For the text-containing cell, return its midpoint in [X, Y] coordinate format. 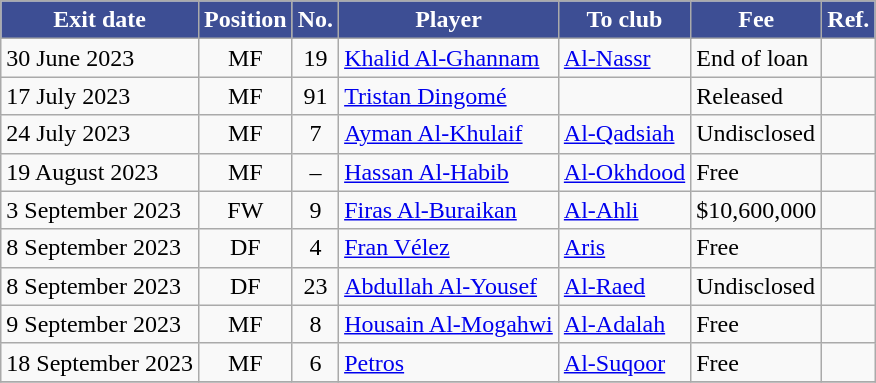
Ayman Al-Khulaif [449, 134]
Released [756, 96]
18 September 2023 [100, 362]
Hassan Al-Habib [449, 172]
Al-Raed [624, 286]
Al-Adalah [624, 324]
19 August 2023 [100, 172]
– [315, 172]
Al-Suqoor [624, 362]
Al-Ahli [624, 210]
Player [449, 20]
30 June 2023 [100, 58]
Aris [624, 248]
Housain Al-Mogahwi [449, 324]
Exit date [100, 20]
Fran Vélez [449, 248]
Petros [449, 362]
FW [245, 210]
19 [315, 58]
No. [315, 20]
6 [315, 362]
9 [315, 210]
24 July 2023 [100, 134]
4 [315, 248]
Al-Okhdood [624, 172]
End of loan [756, 58]
Position [245, 20]
$10,600,000 [756, 210]
9 September 2023 [100, 324]
Abdullah Al-Yousef [449, 286]
Al-Nassr [624, 58]
Firas Al-Buraikan [449, 210]
8 [315, 324]
Fee [756, 20]
Tristan Dingomé [449, 96]
17 July 2023 [100, 96]
3 September 2023 [100, 210]
7 [315, 134]
Al-Qadsiah [624, 134]
23 [315, 286]
Khalid Al-Ghannam [449, 58]
To club [624, 20]
Ref. [848, 20]
91 [315, 96]
